Capture the cell that displays the provided text and extract its (X, Y) central coordinate. 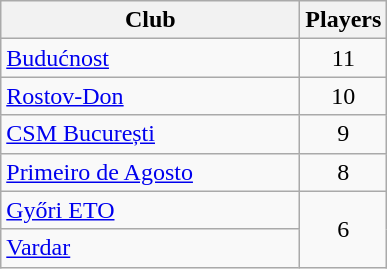
Vardar (150, 248)
Primeiro de Agosto (150, 172)
CSM București (150, 134)
Rostov-Don (150, 96)
9 (344, 134)
Budućnost (150, 58)
Club (150, 20)
11 (344, 58)
8 (344, 172)
6 (344, 229)
Győri ETO (150, 210)
10 (344, 96)
Players (344, 20)
